Capture the cell that displays the provided text and extract its (X, Y) central coordinate. 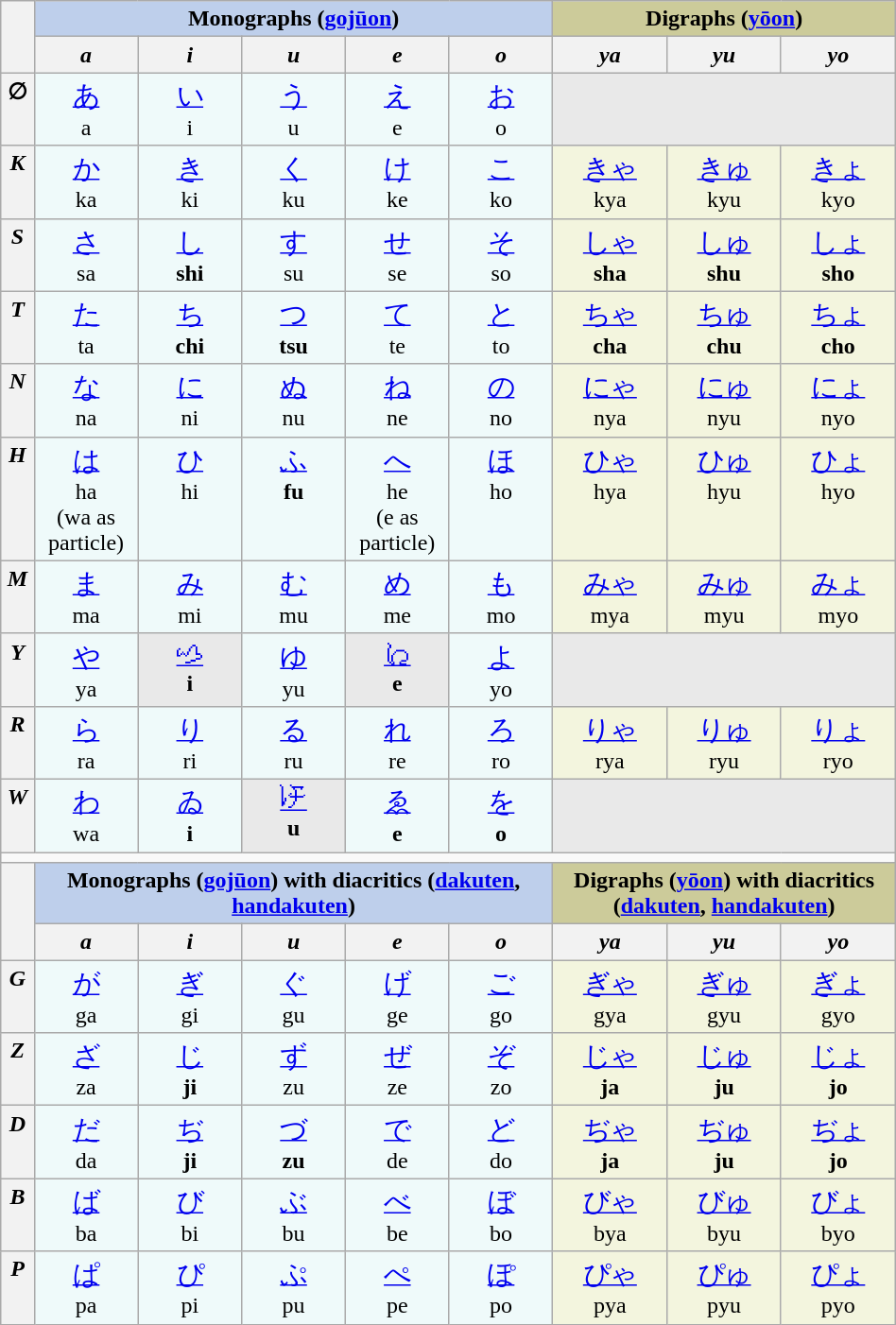
ち chi (190, 327)
け ke (397, 181)
びゅ byu (724, 1215)
ぴょ pyo (837, 1287)
は ha (wa as particle) (86, 499)
づ zu (294, 1142)
で de (397, 1142)
よ yo (501, 669)
い i (190, 110)
ぷ pu (294, 1287)
や ya (86, 669)
ぴゃ pya (611, 1287)
ぴ pi (190, 1287)
お o (501, 110)
にょ nyo (837, 401)
か ka (86, 181)
∅ (17, 110)
く ku (294, 181)
ま ma (86, 597)
そ so (501, 255)
P (17, 1287)
きょ kyo (837, 181)
ざ za (86, 1070)
ぼ bo (501, 1215)
ぞ zo (501, 1070)
N (17, 401)
じょ jo (837, 1070)
びゃ bya (611, 1215)
の no (501, 401)
し shi (190, 255)
こ ko (501, 181)
る ru (294, 743)
わ wa (86, 815)
じ ji (190, 1070)
り ri (190, 743)
ぱ pa (86, 1287)
にゅ nyu (724, 401)
ぺ pe (397, 1287)
ぎょ gyo (837, 996)
ぎ gi (190, 996)
りゃ rya (611, 743)
Y (17, 669)
べ be (397, 1215)
ちゅ chu (724, 327)
め me (397, 597)
しゃ sha (611, 255)
う u (294, 110)
す su (294, 255)
D (17, 1142)
R (17, 743)
ぜ ze (397, 1070)
じゅ ju (724, 1070)
ね ne (397, 401)
れ re (397, 743)
ぐ gu (294, 996)
Digraphs (yōon) with diacritics (dakuten, handakuten) (724, 894)
つ tsu (294, 327)
も mo (501, 597)
へ he (e as particle) (397, 499)
じゃ ja (611, 1070)
ぎゃ gya (611, 996)
ぢょ jo (837, 1142)
た ta (86, 327)
きゃ kya (611, 181)
B (17, 1215)
と to (501, 327)
にゃ nya (611, 401)
びょ byo (837, 1215)
𛄟 u (294, 815)
ご go (501, 996)
Monographs (gojūon) (293, 19)
T (17, 327)
ゐ i (190, 815)
みゅ myu (724, 597)
だ da (86, 1142)
ひ hi (190, 499)
て te (397, 327)
を o (501, 815)
ぢゃ ja (611, 1142)
S (17, 255)
ぢ ji (190, 1142)
しゅ shu (724, 255)
M (17, 597)
ど do (501, 1142)
ぢゅ ju (724, 1142)
さ sa (86, 255)
ず zu (294, 1070)
ば ba (86, 1215)
に ni (190, 401)
ぴゅ pyu (724, 1287)
Z (17, 1070)
ぎゅ gyu (724, 996)
きゅ kyu (724, 181)
あ a (86, 110)
む mu (294, 597)
りゅ ryu (724, 743)
みょ myo (837, 597)
み mi (190, 597)
ちゃ cha (611, 327)
K (17, 181)
げ ge (397, 996)
ひゅ hyu (724, 499)
𛀁 e (397, 669)
が ga (86, 996)
りょ ryo (837, 743)
ぶ bu (294, 1215)
び bi (190, 1215)
みゃ mya (611, 597)
ふ fu (294, 499)
しょ sho (837, 255)
W (17, 815)
ひゃ hya (611, 499)
Monographs (gojūon) with diacritics (dakuten, handakuten) (293, 894)
G (17, 996)
ゆ yu (294, 669)
き ki (190, 181)
ゑ e (397, 815)
ぽ po (501, 1287)
え e (397, 110)
ぬ nu (294, 401)
ちょ cho (837, 327)
Digraphs (yōon) (724, 19)
𛀆 i (190, 669)
な na (86, 401)
ら ra (86, 743)
せ se (397, 255)
ひょ hyo (837, 499)
H (17, 499)
ほ ho (501, 499)
ろ ro (501, 743)
